Locate the cell with the specified text and output its [x, y] center coordinate. 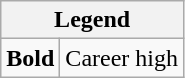
Career high [122, 58]
Legend [92, 20]
Bold [30, 58]
